Find where the given text appears and provide that cell's center as [x, y] coordinate. 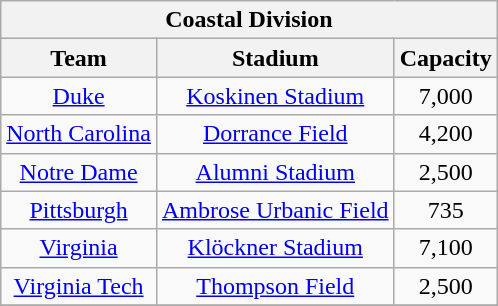
Coastal Division [249, 20]
Klöckner Stadium [275, 248]
Team [79, 58]
Virginia Tech [79, 286]
Capacity [446, 58]
North Carolina [79, 134]
7,100 [446, 248]
735 [446, 210]
Ambrose Urbanic Field [275, 210]
4,200 [446, 134]
7,000 [446, 96]
Notre Dame [79, 172]
Stadium [275, 58]
Dorrance Field [275, 134]
Duke [79, 96]
Thompson Field [275, 286]
Virginia [79, 248]
Pittsburgh [79, 210]
Alumni Stadium [275, 172]
Koskinen Stadium [275, 96]
